Find where the given text appears and provide that cell's center as (X, Y) coordinate. 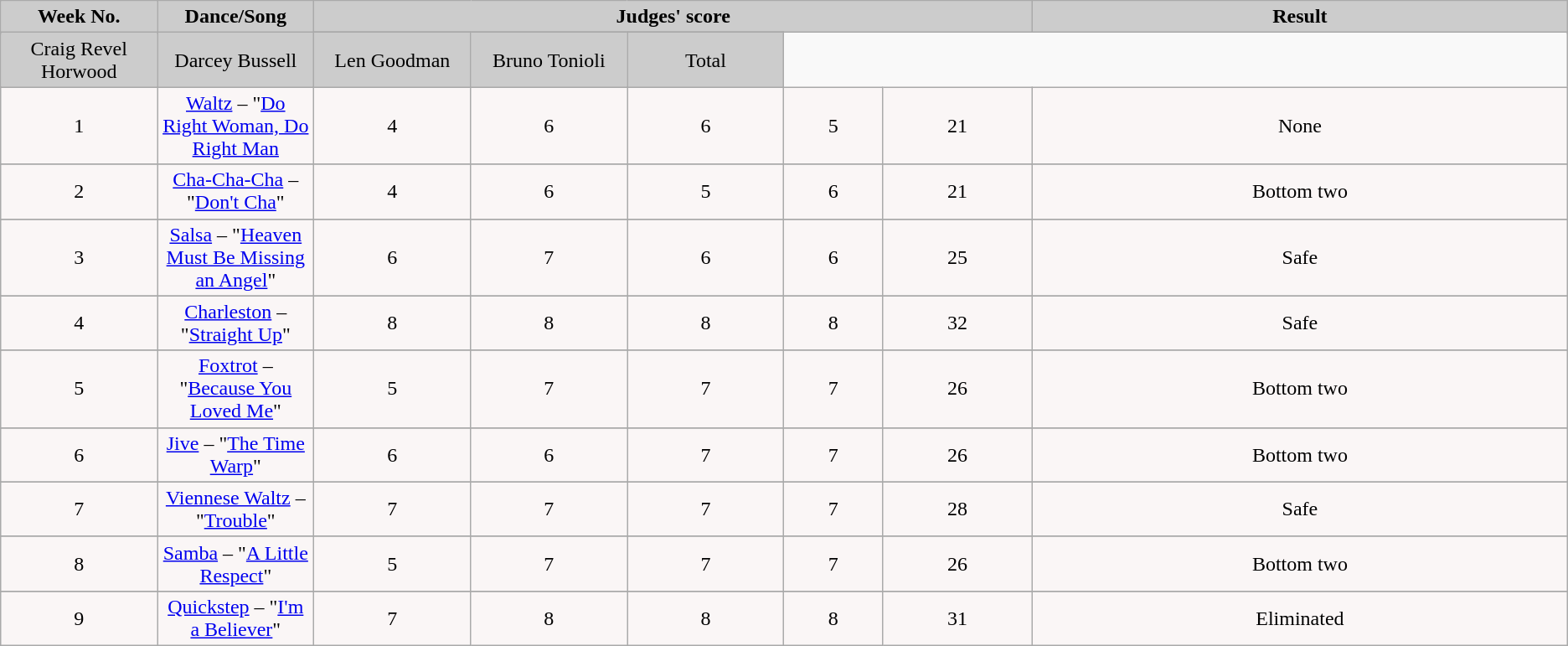
Result (1300, 17)
Foxtrot – "Because You Loved Me" (236, 389)
Dance/Song (236, 17)
32 (958, 323)
Eliminated (1300, 618)
1 (79, 126)
2 (79, 191)
Week No. (79, 17)
3 (79, 257)
Quickstep – "I'm a Believer" (236, 618)
Darcey Bussell (236, 60)
9 (79, 618)
Len Goodman (392, 60)
Jive – "The Time Warp" (236, 454)
Charleston – "Straight Up" (236, 323)
Waltz – "Do Right Woman, Do Right Man (236, 126)
31 (958, 618)
Cha-Cha-Cha – "Don't Cha" (236, 191)
Craig Revel Horwood (79, 60)
Salsa – "Heaven Must Be Missing an Angel" (236, 257)
Samba – "A Little Respect" (236, 563)
25 (958, 257)
Judges' score (673, 17)
None (1300, 126)
Viennese Waltz – "Trouble" (236, 509)
28 (958, 509)
Bruno Tonioli (549, 60)
Total (705, 60)
